Capture the cell that displays the provided text and extract its [X, Y] central coordinate. 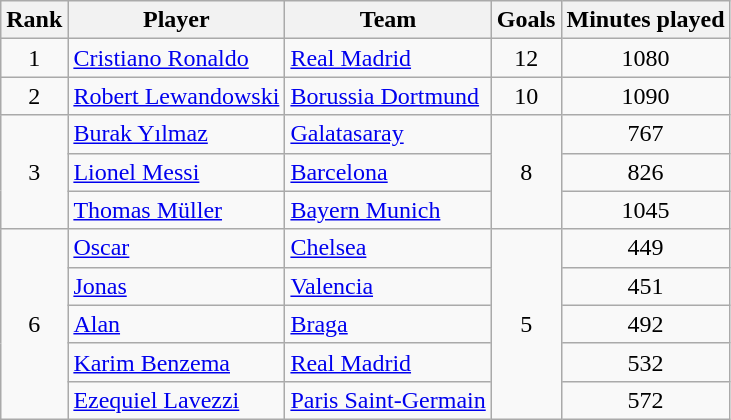
12 [526, 58]
826 [646, 172]
6 [34, 324]
2 [34, 96]
Thomas Müller [176, 210]
Jonas [176, 286]
572 [646, 400]
10 [526, 96]
449 [646, 248]
Oscar [176, 248]
Bayern Munich [388, 210]
8 [526, 172]
Braga [388, 324]
532 [646, 362]
Barcelona [388, 172]
Burak Yılmaz [176, 134]
492 [646, 324]
Player [176, 20]
Cristiano Ronaldo [176, 58]
1090 [646, 96]
1080 [646, 58]
Lionel Messi [176, 172]
Paris Saint-Germain [388, 400]
1 [34, 58]
Alan [176, 324]
Team [388, 20]
Goals [526, 20]
Chelsea [388, 248]
5 [526, 324]
Minutes played [646, 20]
Robert Lewandowski [176, 96]
Borussia Dortmund [388, 96]
1045 [646, 210]
Galatasaray [388, 134]
Rank [34, 20]
451 [646, 286]
3 [34, 172]
Valencia [388, 286]
767 [646, 134]
Ezequiel Lavezzi [176, 400]
Karim Benzema [176, 362]
